Return the (x, y) coordinate for the center point of the cell that contains the specified text.  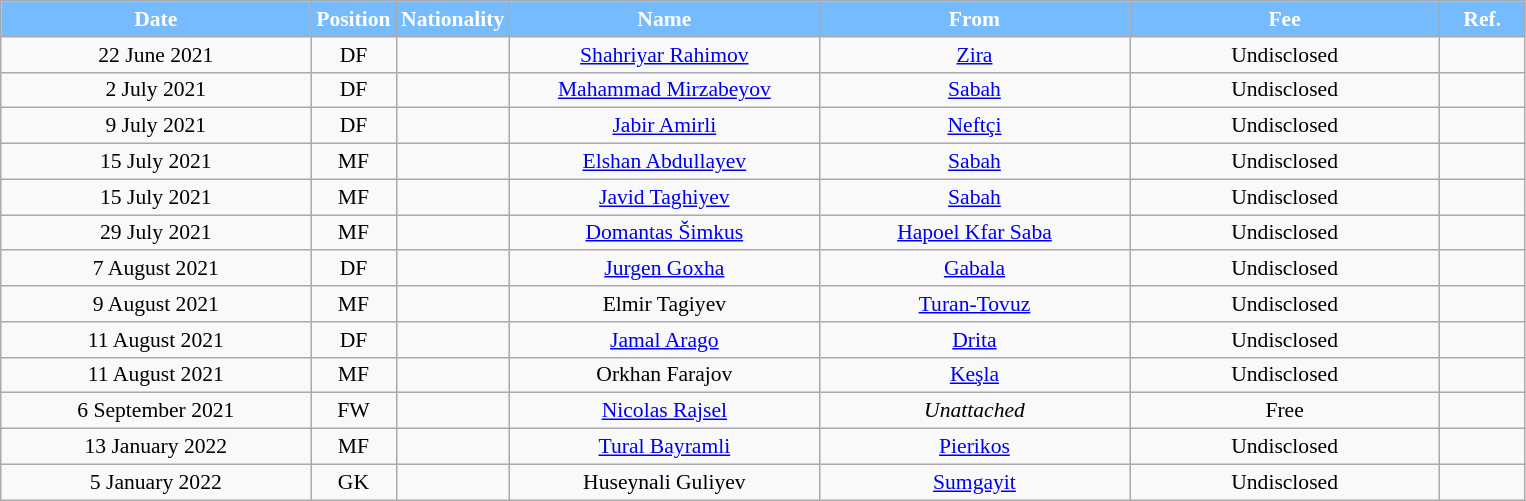
2 July 2021 (156, 90)
Date (156, 19)
Zira (974, 55)
Tural Bayramli (664, 447)
Elshan Abdullayev (664, 162)
7 August 2021 (156, 269)
Elmir Tagiyev (664, 304)
Turan-Tovuz (974, 304)
Jurgen Goxha (664, 269)
29 July 2021 (156, 233)
Gabala (974, 269)
Drita (974, 340)
Jamal Arago (664, 340)
Fee (1285, 19)
Nationality (452, 19)
Mahammad Mirzabeyov (664, 90)
6 September 2021 (156, 411)
Position (354, 19)
Ref. (1482, 19)
Jabir Amirli (664, 126)
GK (354, 482)
Unattached (974, 411)
Huseynali Guliyev (664, 482)
Pierikos (974, 447)
Name (664, 19)
Neftçi (974, 126)
From (974, 19)
Free (1285, 411)
Hapoel Kfar Saba (974, 233)
22 June 2021 (156, 55)
Keşla (974, 375)
9 August 2021 (156, 304)
5 January 2022 (156, 482)
13 January 2022 (156, 447)
Javid Taghiyev (664, 197)
9 July 2021 (156, 126)
FW (354, 411)
Shahriyar Rahimov (664, 55)
Orkhan Farajov (664, 375)
Nicolas Rajsel (664, 411)
Sumgayit (974, 482)
Domantas Šimkus (664, 233)
